Return [X, Y] of the center of cell containing provided text 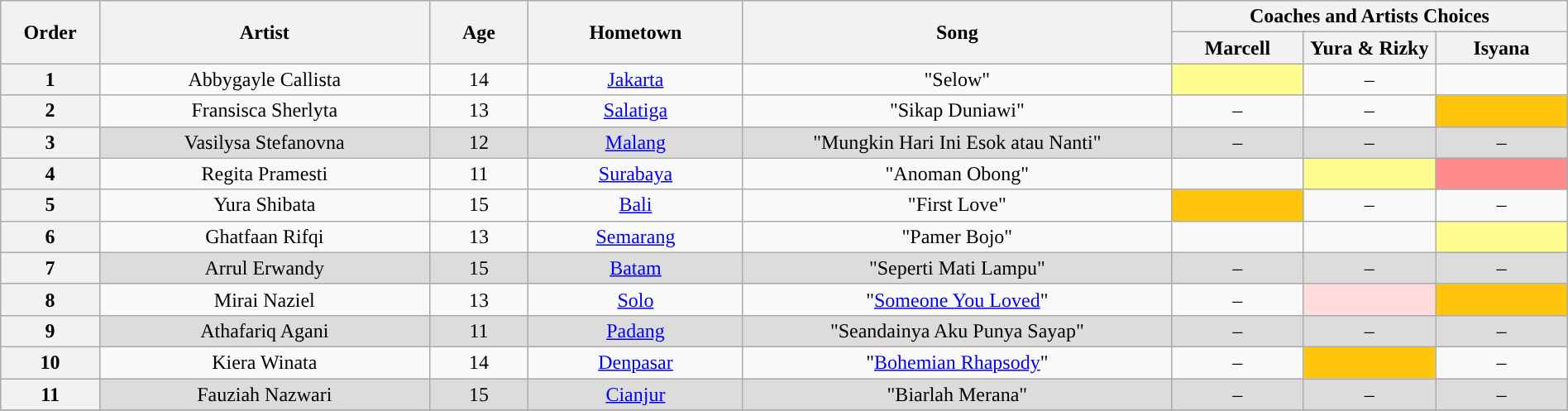
9 [50, 331]
Semarang [635, 237]
Regita Pramesti [265, 174]
Malang [635, 142]
7 [50, 268]
Jakarta [635, 79]
4 [50, 174]
Hometown [635, 32]
Padang [635, 331]
Yura & Rizky [1370, 48]
Salatiga [635, 111]
"Mungkin Hari Ini Esok atau Nanti" [958, 142]
Denpasar [635, 362]
"Biarlah Merana" [958, 394]
"Seperti Mati Lampu" [958, 268]
Order [50, 32]
Coaches and Artists Choices [1370, 17]
Vasilysa Stefanovna [265, 142]
Song [958, 32]
Surabaya [635, 174]
Abbygayle Callista [265, 79]
2 [50, 111]
5 [50, 205]
"Someone You Loved" [958, 299]
"Pamer Bojo" [958, 237]
Solo [635, 299]
Fauziah Nazwari [265, 394]
10 [50, 362]
12 [479, 142]
Athafariq Agani [265, 331]
Kiera Winata [265, 362]
Cianjur [635, 394]
"Seandainya Aku Punya Sayap" [958, 331]
"Sikap Duniawi" [958, 111]
Batam [635, 268]
Ghatfaan Rifqi [265, 237]
Bali [635, 205]
6 [50, 237]
Mirai Naziel [265, 299]
"Bohemian Rhapsody" [958, 362]
Yura Shibata [265, 205]
8 [50, 299]
Artist [265, 32]
"Anoman Obong" [958, 174]
"Selow" [958, 79]
Age [479, 32]
Fransisca Sherlyta [265, 111]
Arrul Erwandy [265, 268]
"First Love" [958, 205]
1 [50, 79]
Isyana [1502, 48]
Marcell [1238, 48]
3 [50, 142]
